Output the [x, y] coordinate of the center of the cell containing the given text.  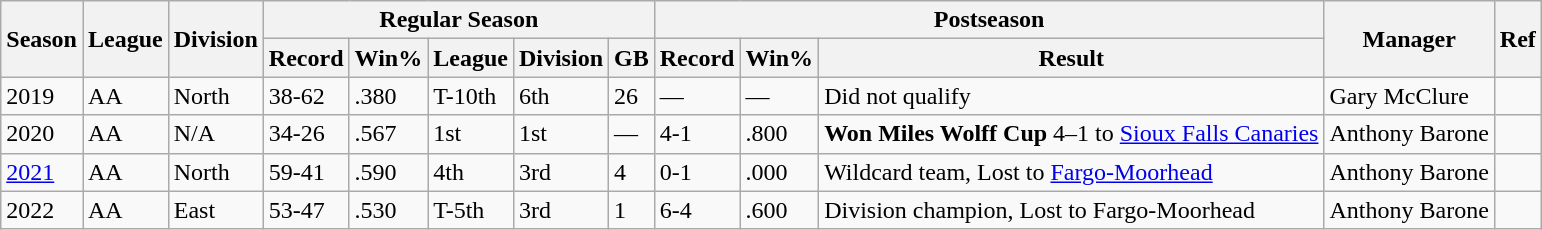
Season [42, 39]
2020 [42, 134]
1 [632, 210]
Postseason [989, 20]
2021 [42, 172]
Regular Season [458, 20]
6th [560, 96]
.800 [780, 134]
Did not qualify [1072, 96]
Wildcard team, Lost to Fargo-Moorhead [1072, 172]
59-41 [306, 172]
34-26 [306, 134]
38-62 [306, 96]
Ref [1518, 39]
0-1 [697, 172]
.000 [780, 172]
53-47 [306, 210]
26 [632, 96]
.590 [388, 172]
T-5th [471, 210]
Manager [1409, 39]
2019 [42, 96]
T-10th [471, 96]
6-4 [697, 210]
4-1 [697, 134]
Result [1072, 58]
2022 [42, 210]
4th [471, 172]
4 [632, 172]
East [216, 210]
.380 [388, 96]
GB [632, 58]
.600 [780, 210]
Gary McClure [1409, 96]
.567 [388, 134]
N/A [216, 134]
Division champion, Lost to Fargo-Moorhead [1072, 210]
Won Miles Wolff Cup 4–1 to Sioux Falls Canaries [1072, 134]
.530 [388, 210]
